Return (X, Y) of the center of cell containing provided text 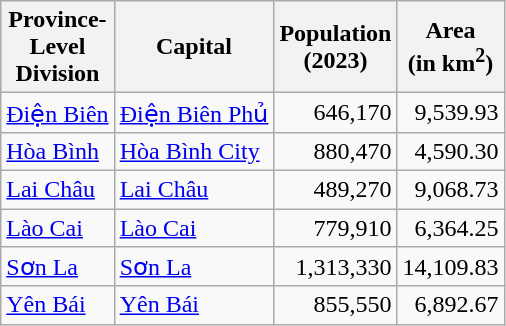
6,364.25 (450, 227)
646,170 (336, 113)
Điện Biên Phủ (194, 113)
489,270 (336, 189)
Area(in km2) (450, 47)
9,068.73 (450, 189)
Capital (194, 47)
1,313,330 (336, 267)
855,550 (336, 305)
Province-LevelDivision (58, 47)
Population(2023) (336, 47)
880,470 (336, 151)
Hòa Bình City (194, 151)
9,539.93 (450, 113)
6,892.67 (450, 305)
4,590.30 (450, 151)
Hòa Bình (58, 151)
14,109.83 (450, 267)
779,910 (336, 227)
Điện Biên (58, 113)
